Extract the [x, y] coordinate from the center of the cell holding the provided text.  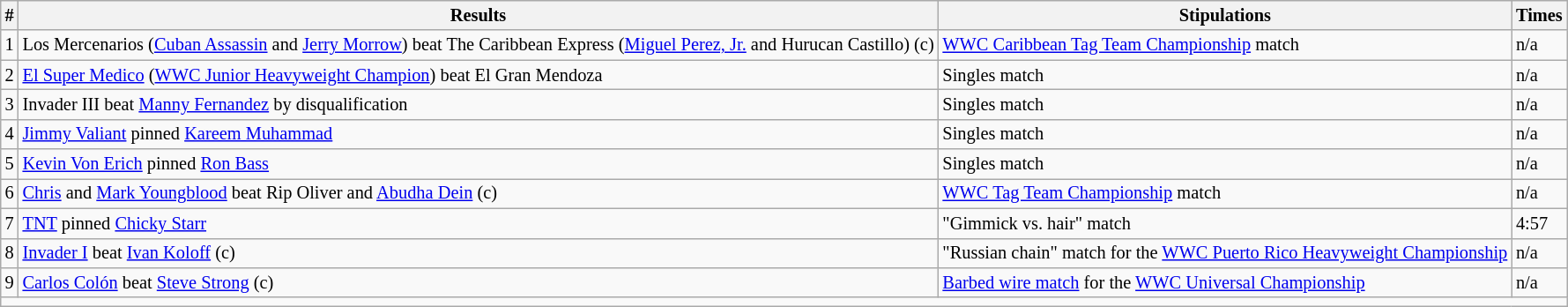
2 [10, 75]
TNT pinned Chicky Starr [479, 223]
Kevin Von Erich pinned Ron Bass [479, 164]
1 [10, 45]
Carlos Colón beat Steve Strong (c) [479, 282]
WWC Tag Team Championship match [1225, 193]
4 [10, 134]
# [10, 15]
El Super Medico (WWC Junior Heavyweight Champion) beat El Gran Mendoza [479, 75]
Times [1539, 15]
Invader III beat Manny Fernandez by disqualification [479, 104]
"Russian chain" match for the WWC Puerto Rico Heavyweight Championship [1225, 253]
WWC Caribbean Tag Team Championship match [1225, 45]
Invader I beat Ivan Koloff (c) [479, 253]
Chris and Mark Youngblood beat Rip Oliver and Abudha Dein (c) [479, 193]
Los Mercenarios (Cuban Assassin and Jerry Morrow) beat The Caribbean Express (Miguel Perez, Jr. and Hurucan Castillo) (c) [479, 45]
"Gimmick vs. hair" match [1225, 223]
4:57 [1539, 223]
Results [479, 15]
5 [10, 164]
Jimmy Valiant pinned Kareem Muhammad [479, 134]
9 [10, 282]
Barbed wire match for the WWC Universal Championship [1225, 282]
8 [10, 253]
Stipulations [1225, 15]
7 [10, 223]
3 [10, 104]
6 [10, 193]
